Output the (x, y) coordinate of the center of the cell containing the given text.  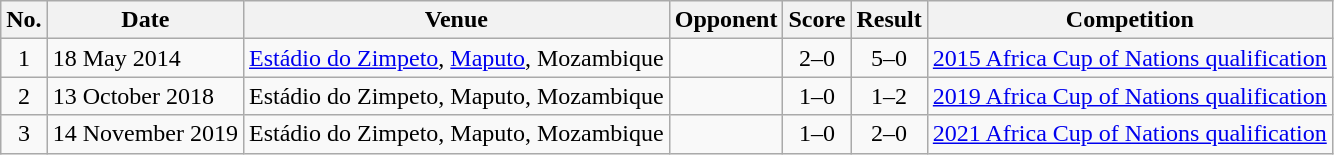
Opponent (726, 20)
2 (24, 96)
14 November 2019 (145, 134)
Date (145, 20)
18 May 2014 (145, 58)
No. (24, 20)
Venue (457, 20)
5–0 (889, 58)
Competition (1130, 20)
Result (889, 20)
2019 Africa Cup of Nations qualification (1130, 96)
13 October 2018 (145, 96)
1–2 (889, 96)
2021 Africa Cup of Nations qualification (1130, 134)
Score (817, 20)
2015 Africa Cup of Nations qualification (1130, 58)
3 (24, 134)
1 (24, 58)
